Output the (X, Y) coordinate of the center of the cell containing the given text.  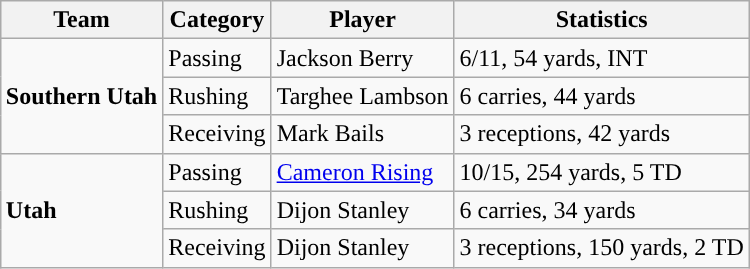
Targhee Lambson (362, 96)
Southern Utah (81, 96)
6 carries, 34 yards (602, 210)
3 receptions, 42 yards (602, 134)
Mark Bails (362, 134)
6/11, 54 yards, INT (602, 58)
Cameron Rising (362, 172)
Category (217, 20)
Jackson Berry (362, 58)
10/15, 254 yards, 5 TD (602, 172)
Player (362, 20)
Team (81, 20)
Utah (81, 210)
6 carries, 44 yards (602, 96)
Statistics (602, 20)
3 receptions, 150 yards, 2 TD (602, 248)
